Return (x, y) of the center of cell containing provided text 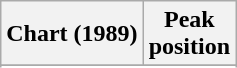
Chart (1989) (72, 34)
Peak position (189, 34)
